Determine the (X, Y) coordinate at the center of the cell enclosing the given text.  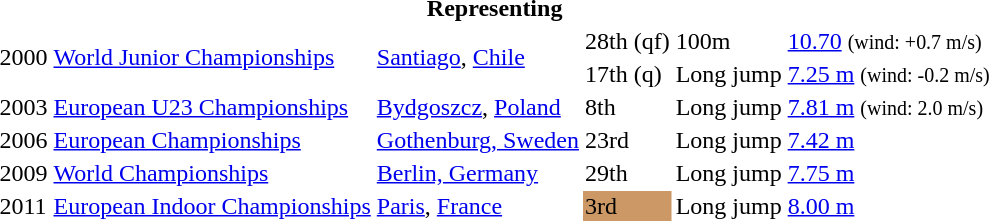
28th (qf) (627, 41)
29th (627, 173)
European U23 Championships (212, 107)
European Championships (212, 140)
3rd (627, 206)
Santiago, Chile (478, 58)
European Indoor Championships (212, 206)
23rd (627, 140)
World Championships (212, 173)
100m (728, 41)
World Junior Championships (212, 58)
Gothenburg, Sweden (478, 140)
Berlin, Germany (478, 173)
Paris, France (478, 206)
8th (627, 107)
17th (q) (627, 74)
Bydgoszcz, Poland (478, 107)
